Identify which cell holds the provided text, then report its (X, Y) central coordinate. 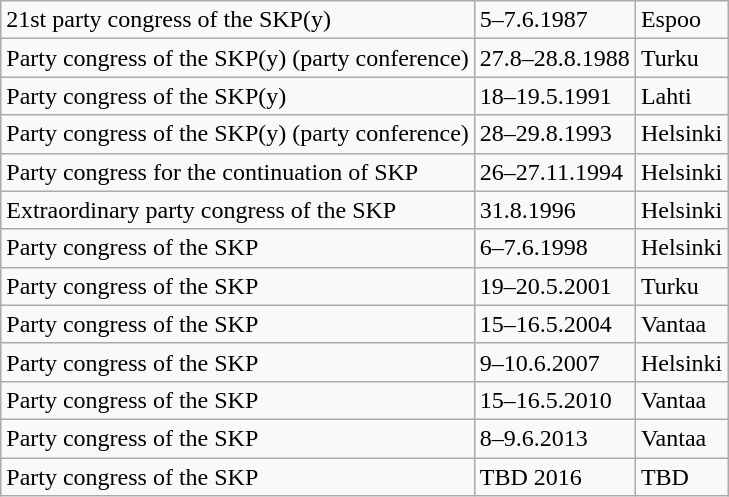
TBD (681, 477)
Party congress for the continuation of SKP (238, 172)
15–16.5.2004 (554, 324)
18–19.5.1991 (554, 96)
5–7.6.1987 (554, 20)
Extraordinary party congress of the SKP (238, 210)
Espoo (681, 20)
9–10.6.2007 (554, 362)
Lahti (681, 96)
31.8.1996 (554, 210)
Party congress of the SKP(y) (238, 96)
28–29.8.1993 (554, 134)
26–27.11.1994 (554, 172)
15–16.5.2010 (554, 400)
21st party congress of the SKP(y) (238, 20)
8–9.6.2013 (554, 438)
6–7.6.1998 (554, 248)
27.8–28.8.1988 (554, 58)
TBD 2016 (554, 477)
19–20.5.2001 (554, 286)
